For the text-containing cell, return its midpoint in [X, Y] coordinate format. 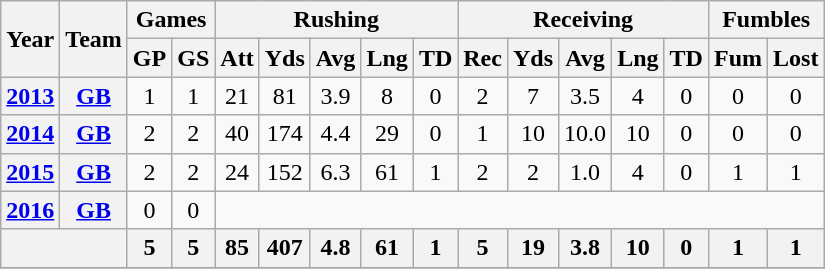
Fumbles [766, 20]
4.8 [336, 248]
19 [532, 248]
Rec [483, 58]
Lost [796, 58]
4.4 [336, 134]
152 [284, 172]
Fum [738, 58]
24 [237, 172]
GP [149, 58]
3.9 [336, 96]
2014 [30, 134]
2016 [30, 210]
Games [170, 20]
81 [284, 96]
Att [237, 58]
Team [94, 39]
407 [284, 248]
2013 [30, 96]
Receiving [584, 20]
GS [194, 58]
7 [532, 96]
Rushing [336, 20]
Year [30, 39]
21 [237, 96]
2015 [30, 172]
85 [237, 248]
29 [387, 134]
3.8 [586, 248]
3.5 [586, 96]
8 [387, 96]
6.3 [336, 172]
174 [284, 134]
10.0 [586, 134]
1.0 [586, 172]
40 [237, 134]
